Scan for the cell matching the given text and deliver its [X, Y] coordinate at center. 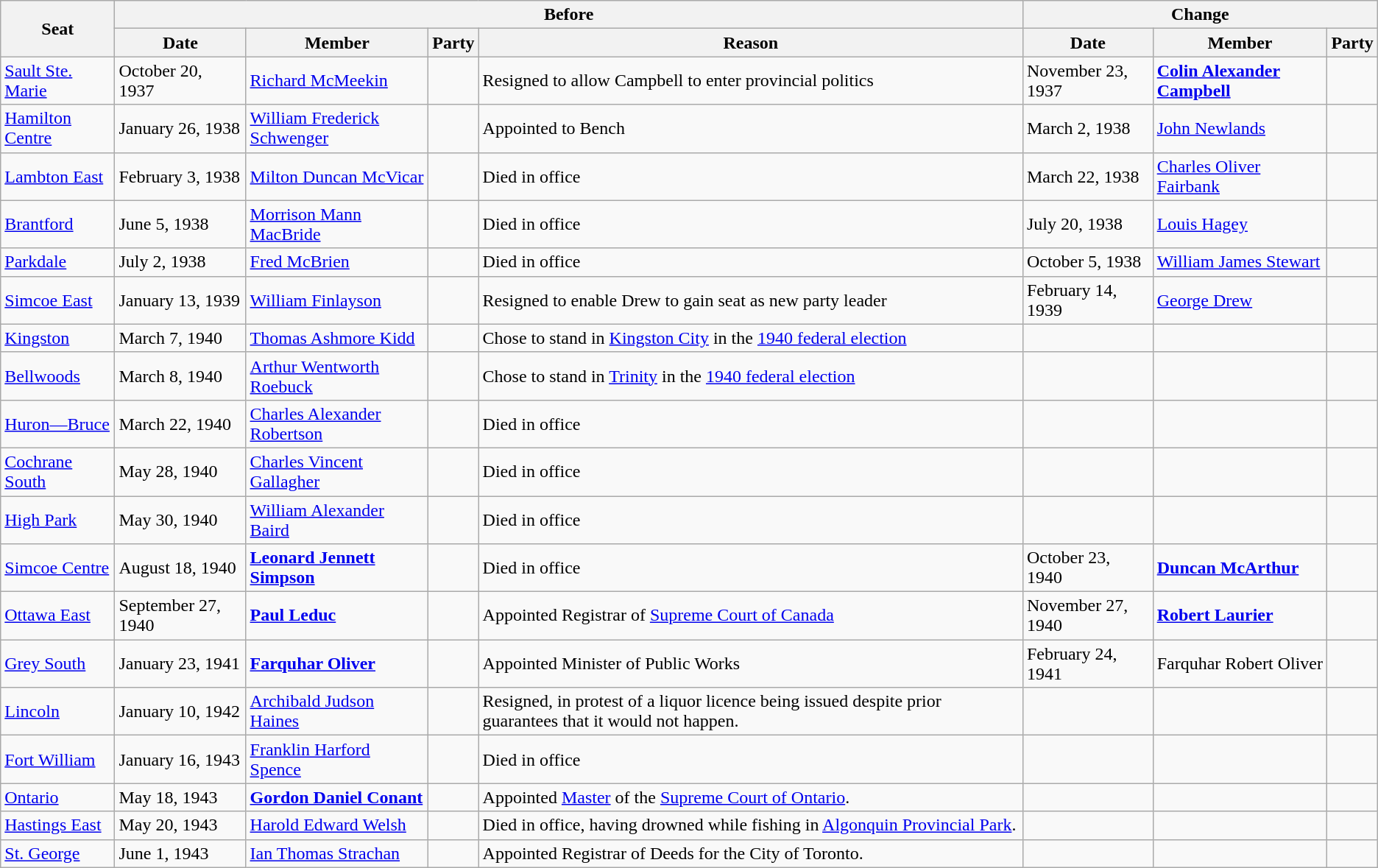
Simcoe East [57, 300]
February 24, 1941 [1088, 664]
Duncan McArthur [1240, 568]
Sault Ste. Marie [57, 81]
May 18, 1943 [180, 797]
Paul Leduc [337, 615]
St. George [57, 853]
Appointed Registrar of Supreme Court of Canada [751, 615]
Appointed Registrar of Deeds for the City of Toronto. [751, 853]
Charles Alexander Robertson [337, 424]
March 8, 1940 [180, 375]
Thomas Ashmore Kidd [337, 338]
William Frederick Schwenger [337, 128]
November 27, 1940 [1088, 615]
Louis Hagey [1240, 224]
Richard McMeekin [337, 81]
Kingston [57, 338]
September 27, 1940 [180, 615]
Robert Laurier [1240, 615]
November 23, 1937 [1088, 81]
Charles Vincent Gallagher [337, 471]
Harold Edward Welsh [337, 825]
Resigned to enable Drew to gain seat as new party leader [751, 300]
January 23, 1941 [180, 664]
Lincoln [57, 711]
Parkdale [57, 262]
January 10, 1942 [180, 711]
Leonard Jennett Simpson [337, 568]
February 14, 1939 [1088, 300]
July 2, 1938 [180, 262]
Gordon Daniel Conant [337, 797]
Ian Thomas Strachan [337, 853]
October 20, 1937 [180, 81]
William Finlayson [337, 300]
Fort William [57, 760]
Reason [751, 43]
Morrison Mann MacBride [337, 224]
May 20, 1943 [180, 825]
June 1, 1943 [180, 853]
Resigned to allow Campbell to enter provincial politics [751, 81]
Hamilton Centre [57, 128]
Appointed to Bench [751, 128]
Archibald Judson Haines [337, 711]
Appointed Minister of Public Works [751, 664]
William Alexander Baird [337, 520]
Charles Oliver Fairbank [1240, 177]
High Park [57, 520]
October 23, 1940 [1088, 568]
Cochrane South [57, 471]
Before [568, 15]
Farquhar Robert Oliver [1240, 664]
Change [1200, 15]
July 20, 1938 [1088, 224]
Lambton East [57, 177]
March 2, 1938 [1088, 128]
Simcoe Centre [57, 568]
Died in office, having drowned while fishing in Algonquin Provincial Park. [751, 825]
William James Stewart [1240, 262]
Appointed Master of the Supreme Court of Ontario. [751, 797]
George Drew [1240, 300]
Ontario [57, 797]
Hastings East [57, 825]
Fred McBrien [337, 262]
May 28, 1940 [180, 471]
Huron—Bruce [57, 424]
Franklin Harford Spence [337, 760]
John Newlands [1240, 128]
March 22, 1938 [1088, 177]
Farquhar Oliver [337, 664]
Milton Duncan McVicar [337, 177]
Grey South [57, 664]
Resigned, in protest of a liquor licence being issued despite prior guarantees that it would not happen. [751, 711]
January 26, 1938 [180, 128]
June 5, 1938 [180, 224]
October 5, 1938 [1088, 262]
Ottawa East [57, 615]
March 7, 1940 [180, 338]
January 13, 1939 [180, 300]
Brantford [57, 224]
March 22, 1940 [180, 424]
Chose to stand in Trinity in the 1940 federal election [751, 375]
January 16, 1943 [180, 760]
February 3, 1938 [180, 177]
August 18, 1940 [180, 568]
Arthur Wentworth Roebuck [337, 375]
May 30, 1940 [180, 520]
Bellwoods [57, 375]
Seat [57, 29]
Chose to stand in Kingston City in the 1940 federal election [751, 338]
Colin Alexander Campbell [1240, 81]
